Identify which cell holds the provided text, then report its [x, y] central coordinate. 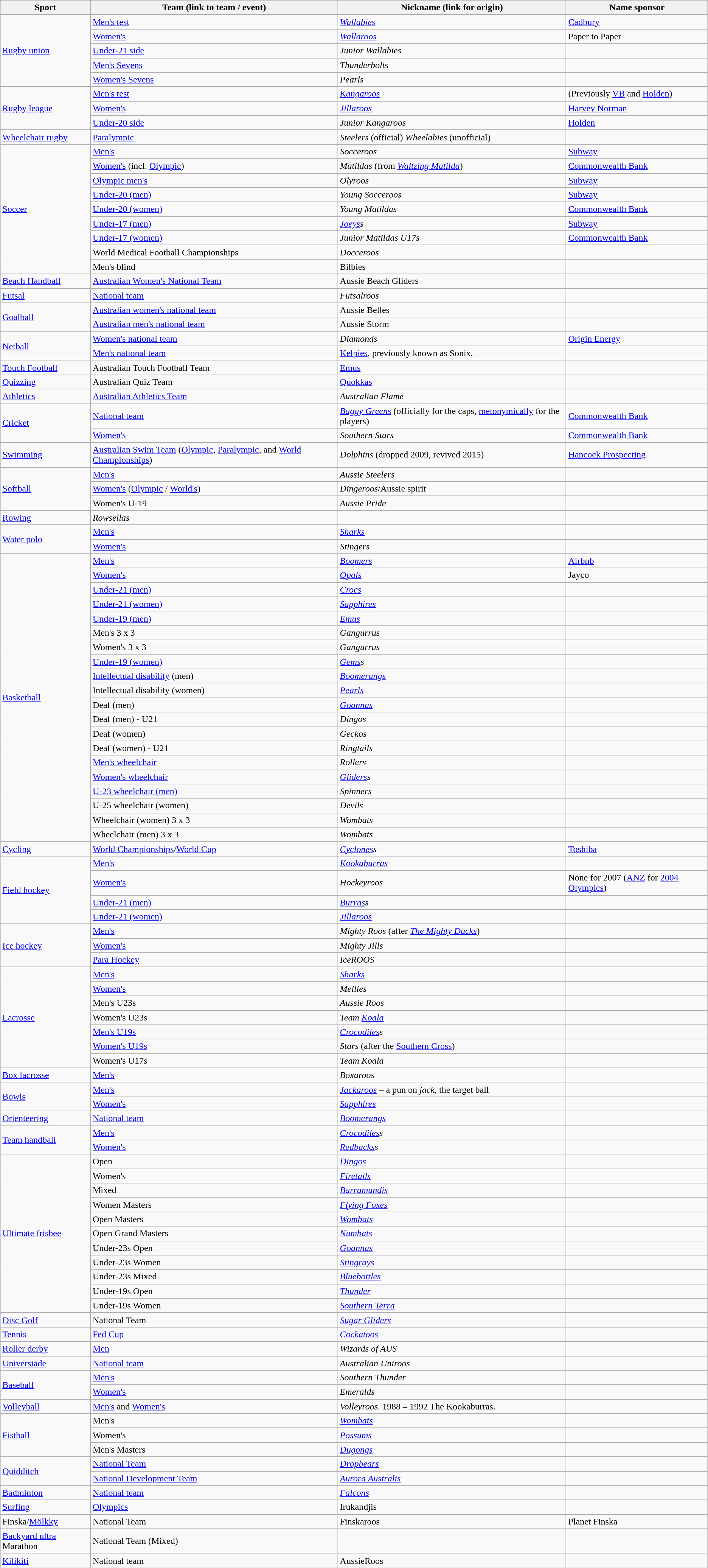
Numbats [452, 1234]
Women's 3 x 3 [214, 647]
Joeyss [452, 224]
U-23 wheelchair (men) [214, 791]
Paralympic [214, 137]
Stingrays [452, 1262]
Junior Kangaroos [452, 123]
Cycloness [452, 849]
Intellectual disability (women) [214, 691]
Women's U23s [214, 1017]
Dolphins (dropped 2009, revived 2015) [452, 455]
Water polo [45, 539]
Touch Football [45, 367]
Toshiba [637, 849]
Orienteering [45, 1118]
Deaf (women) [214, 734]
Aussie Beach Gliders [452, 281]
Rowing [45, 518]
Men's Masters [214, 1450]
Open Masters [214, 1219]
Ice hockey [45, 946]
Deaf (men) [214, 705]
Under-19 (women) [214, 662]
Jayco [637, 575]
Kelpies, previously known as Sonix. [452, 353]
Hancock Prospecting [637, 455]
Kookaburras [452, 863]
Men's wheelchair [214, 762]
National Team (Mixed) [214, 1541]
Ringtails [452, 748]
Men's blind [214, 267]
Futsalroos [452, 296]
Junior Matildas U17s [452, 238]
Women's wheelchair [214, 777]
Origin Energy [637, 339]
Olympic men's [214, 180]
Para Hockey [214, 960]
Barramundis [452, 1190]
Men's Sevens [214, 65]
Mighty Jills [452, 946]
Opals [452, 575]
Volleyball [45, 1406]
Crocs [452, 590]
Aussie Storm [452, 324]
Field hockey [45, 890]
Thunder [452, 1291]
Mixed [214, 1190]
Quokkas [452, 382]
Rugby league [45, 108]
Wheelchair (women) 3 x 3 [214, 820]
Nickname (link for origin) [452, 8]
Women's U19s [214, 1046]
Wallaroos [452, 36]
Stingers [452, 546]
Paper to Paper [637, 36]
Team handball [45, 1140]
Under-23s Open [214, 1248]
Intellectual disability (men) [214, 676]
Irukandjis [452, 1507]
Socceroos [452, 151]
Women's U-19 [214, 503]
Baggy Greens (officially for the caps, metonymically for the players) [452, 415]
Under-20 side [214, 123]
Soccer [45, 209]
Under-20 (women) [214, 209]
Australian women's national team [214, 310]
Deaf (men) - U21 [214, 719]
Harvey Norman [637, 108]
Australian Women's National Team [214, 281]
Under-17 (men) [214, 224]
Australian men's national team [214, 324]
Docceroos [452, 252]
Backyard ultra Marathon [45, 1541]
Australian Flame [452, 396]
None for 2007 (ANZ for 2004 Olympics) [637, 882]
Dugongs [452, 1450]
Team (link to team / event) [214, 8]
Boxaroos [452, 1075]
Tennis [45, 1334]
Devils [452, 806]
Australian Touch Football Team [214, 367]
Men's U19s [214, 1032]
Young Matildas [452, 209]
Men's U23s [214, 1003]
Aurora Australis [452, 1478]
Softball [45, 489]
Young Socceroos [452, 195]
Cockatoos [452, 1334]
Swimming [45, 455]
Fistball [45, 1435]
Steelers (official) Wheelabies (unofficial) [452, 137]
Finskaroos [452, 1521]
Badminton [45, 1493]
Bluebottles [452, 1277]
Wheelchair rugby [45, 137]
Netball [45, 346]
Junior Wallabies [452, 51]
Disc Golf [45, 1320]
Futsal [45, 296]
Bilbies [452, 267]
Dingeroos/Aussie spirit [452, 489]
Universiade [45, 1363]
Mighty Roos (after The Mighty Ducks) [452, 931]
National Development Team [214, 1478]
Men's national team [214, 353]
Name sponsor [637, 8]
Australian Swim Team (Olympic, Paralympic, and World Championships) [214, 455]
Dropbears [452, 1464]
Southern Stars [452, 436]
Flying Foxes [452, 1205]
Aussie Belles [452, 310]
Under-21 side [214, 51]
Olyroos [452, 180]
Kilikiti [45, 1560]
Baseball [45, 1385]
Open [214, 1162]
Australian Athletics Team [214, 396]
Women's Sevens [214, 79]
Quidditch [45, 1471]
Women's (incl. Olympic) [214, 166]
Cricket [45, 423]
Wheelchair (men) 3 x 3 [214, 834]
Volleyroos. 1988 – 1992 The Kookaburras. [452, 1406]
Aussie Pride [452, 503]
U-25 wheelchair (women) [214, 806]
Hockeyroos [452, 882]
Women's U17s [214, 1061]
(Previously VB and Holden) [637, 94]
Redbackss [452, 1147]
IceROOS [452, 960]
Holden [637, 123]
Australian Quiz Team [214, 382]
Surfing [45, 1507]
Southern Thunder [452, 1378]
Firetails [452, 1176]
Basketball [45, 698]
Athletics [45, 396]
Rowsellas [214, 518]
World Medical Football Championships [214, 252]
Planet Finska [637, 1521]
Aussie Steelers [452, 474]
Wallabies [452, 22]
Quizzing [45, 382]
Bowls [45, 1097]
Southern Terra [452, 1305]
Under-23s Women [214, 1262]
Under-20 (men) [214, 195]
Men's and Women's [214, 1406]
Box lacrosse [45, 1075]
Under-19s Women [214, 1305]
Roller derby [45, 1349]
Under-19s Open [214, 1291]
Fed Cup [214, 1334]
Australian Uniroos [452, 1363]
Women's (Olympic / World's) [214, 489]
Lacrosse [45, 1017]
Jackaroos – a pun on jack, the target ball [452, 1089]
Sport [45, 8]
Under-17 (women) [214, 238]
AussieRoos [452, 1560]
Gemss [452, 662]
Diamonds [452, 339]
Aussie Roos [452, 1003]
Cycling [45, 849]
Wizards of AUS [452, 1349]
Rugby union [45, 51]
Under-19 (men) [214, 618]
Possums [452, 1435]
Falcons [452, 1493]
Open Grand Masters [214, 1234]
Gliderss [452, 777]
Women's national team [214, 339]
Rollers [452, 762]
World Championships/World Cup [214, 849]
Matildas (from Waltzing Matilda) [452, 166]
Beach Handball [45, 281]
Finska/Mölkky [45, 1521]
Burrass [452, 902]
Airbnb [637, 561]
Mellies [452, 989]
Kangaroos [452, 94]
Boomers [452, 561]
Cadbury [637, 22]
Olympics [214, 1507]
Women Masters [214, 1205]
Stars (after the Southern Cross) [452, 1046]
Ultimate frisbee [45, 1234]
Men [214, 1349]
Spinners [452, 791]
Thunderbolts [452, 65]
Under-23s Mixed [214, 1277]
Men's 3 x 3 [214, 633]
Sugar Gliders [452, 1320]
Geckos [452, 734]
Emeralds [452, 1392]
Deaf (women) - U21 [214, 748]
Goalball [45, 317]
